Extract the (X, Y) coordinate from the center of the cell holding the provided text.  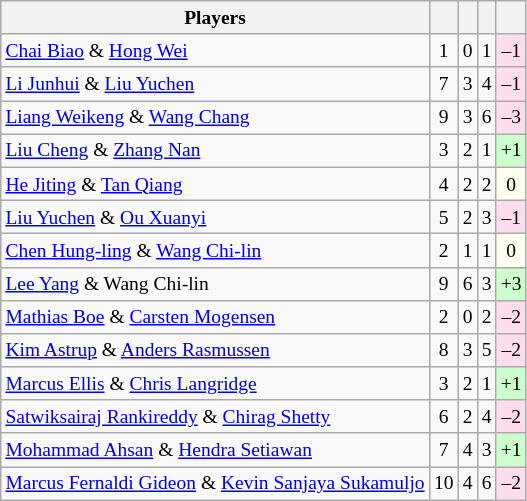
Marcus Fernaldi Gideon & Kevin Sanjaya Sukamuljo (216, 484)
Liang Weikeng & Wang Chang (216, 118)
Marcus Ellis & Chris Langridge (216, 384)
Satwiksairaj Rankireddy & Chirag Shetty (216, 416)
Chai Biao & Hong Wei (216, 50)
10 (444, 484)
Players (216, 18)
Mathias Boe & Carsten Mogensen (216, 316)
Liu Cheng & Zhang Nan (216, 150)
–3 (511, 118)
8 (444, 350)
Chen Hung-ling & Wang Chi-lin (216, 250)
+3 (511, 284)
Kim Astrup & Anders Rasmussen (216, 350)
Liu Yuchen & Ou Xuanyi (216, 216)
Mohammad Ahsan & Hendra Setiawan (216, 450)
He Jiting & Tan Qiang (216, 184)
Lee Yang & Wang Chi-lin (216, 284)
Li Junhui & Liu Yuchen (216, 84)
